For the text-containing cell, return its midpoint in [x, y] coordinate format. 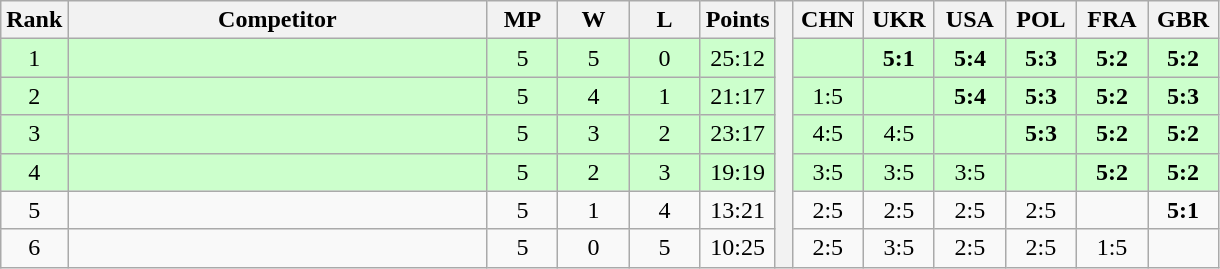
6 [34, 248]
23:17 [738, 134]
L [664, 20]
MP [522, 20]
10:25 [738, 248]
21:17 [738, 96]
CHN [828, 20]
19:19 [738, 172]
GBR [1184, 20]
13:21 [738, 210]
POL [1040, 20]
W [594, 20]
UKR [898, 20]
FRA [1112, 20]
Points [738, 20]
25:12 [738, 58]
Competitor [278, 20]
USA [970, 20]
Rank [34, 20]
